Locate the cell with the specified text and output its [X, Y] center coordinate. 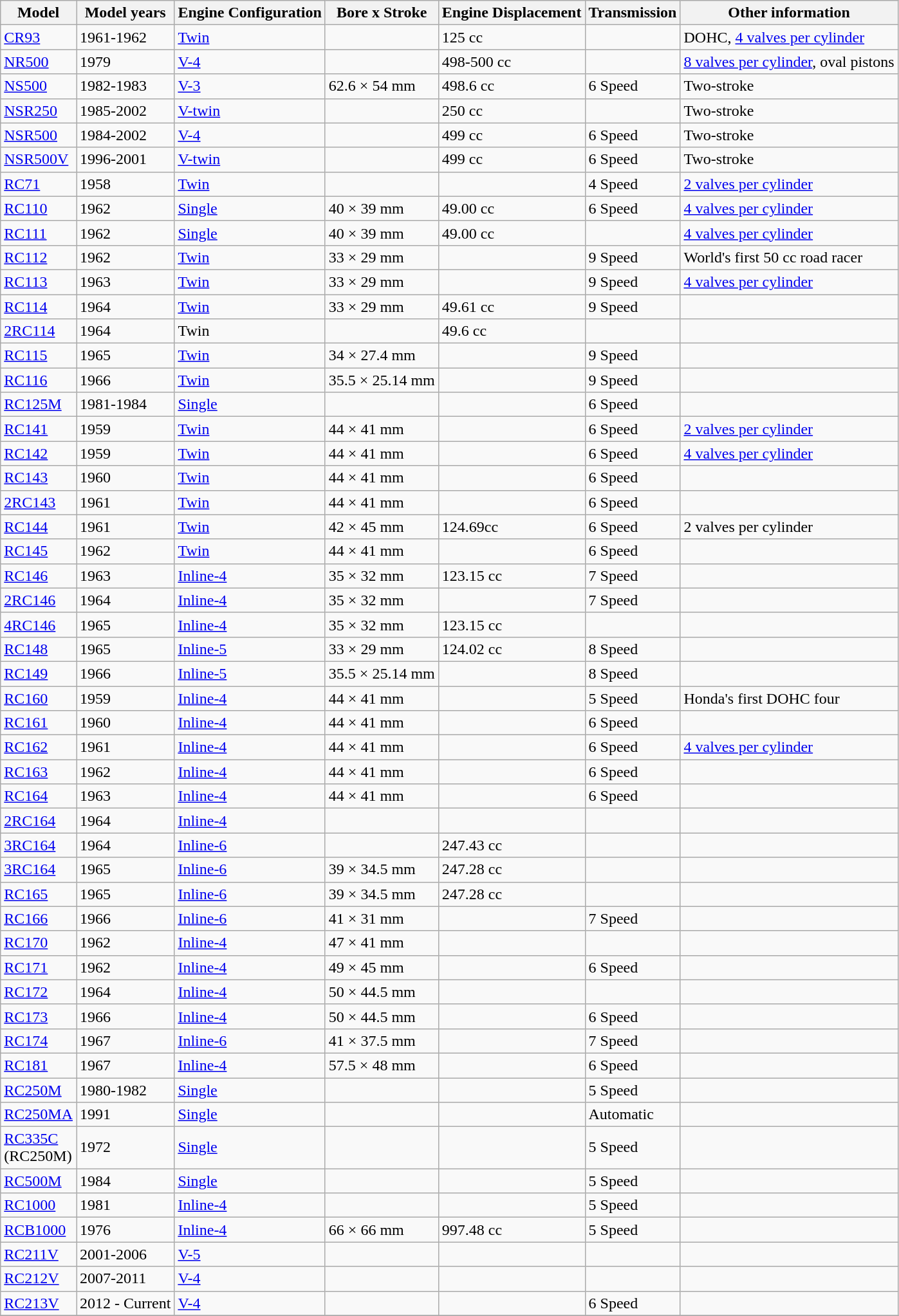
4RC146 [39, 625]
RC116 [39, 380]
RC125M [39, 405]
RC181 [39, 1065]
997.48 cc [512, 1230]
125 cc [512, 37]
RC174 [39, 1041]
49 × 45 mm [382, 967]
57.5 × 48 mm [382, 1065]
1982-1983 [125, 86]
498-500 cc [512, 62]
NS500 [39, 86]
RC335C(RC250M) [39, 1147]
V-3 [250, 86]
1972 [125, 1147]
1996-2001 [125, 160]
1981 [125, 1205]
250 cc [512, 111]
RC1000 [39, 1205]
Model years [125, 13]
1984 [125, 1181]
Honda's first DOHC four [789, 698]
1980-1982 [125, 1090]
2RC143 [39, 502]
4 Speed [633, 184]
RC146 [39, 576]
2007-2011 [125, 1279]
RC164 [39, 796]
RC161 [39, 723]
RC111 [39, 233]
RC148 [39, 649]
RC113 [39, 282]
Automatic [633, 1115]
RC500M [39, 1181]
RC141 [39, 429]
RC162 [39, 747]
41 × 37.5 mm [382, 1041]
Model [39, 13]
1961-1962 [125, 37]
RC145 [39, 551]
8 valves per cylinder, oval pistons [789, 62]
Transmission [633, 13]
2RC164 [39, 821]
2RC146 [39, 600]
RC171 [39, 967]
RC213V [39, 1303]
34 × 27.4 mm [382, 356]
NSR500V [39, 160]
RC142 [39, 453]
RC115 [39, 356]
1958 [125, 184]
2RC114 [39, 331]
RC112 [39, 257]
498.6 cc [512, 86]
42 × 45 mm [382, 527]
NR500 [39, 62]
62.6 × 54 mm [382, 86]
124.69cc [512, 527]
RC250M [39, 1090]
1984-2002 [125, 135]
RC114 [39, 307]
RC165 [39, 894]
RC250MA [39, 1115]
RC211V [39, 1254]
RCB1000 [39, 1230]
2001-2006 [125, 1254]
RC144 [39, 527]
1991 [125, 1115]
Other information [789, 13]
2012 - Current [125, 1303]
1985-2002 [125, 111]
1981-1984 [125, 405]
V-5 [250, 1254]
41 × 31 mm [382, 918]
RC160 [39, 698]
Bore x Stroke [382, 13]
RC170 [39, 943]
NSR500 [39, 135]
RC163 [39, 772]
CR93 [39, 37]
247.43 cc [512, 845]
124.02 cc [512, 649]
RC212V [39, 1279]
49.6 cc [512, 331]
66 × 66 mm [382, 1230]
RC172 [39, 992]
RC173 [39, 1016]
RC166 [39, 918]
1976 [125, 1230]
RC143 [39, 478]
47 × 41 mm [382, 943]
Engine Displacement [512, 13]
NSR250 [39, 111]
World's first 50 cc road racer [789, 257]
1979 [125, 62]
Engine Configuration [250, 13]
RC149 [39, 673]
49.61 cc [512, 307]
RC71 [39, 184]
DOHC, 4 valves per cylinder [789, 37]
RC110 [39, 208]
